Return [X, Y] of the center of cell containing provided text 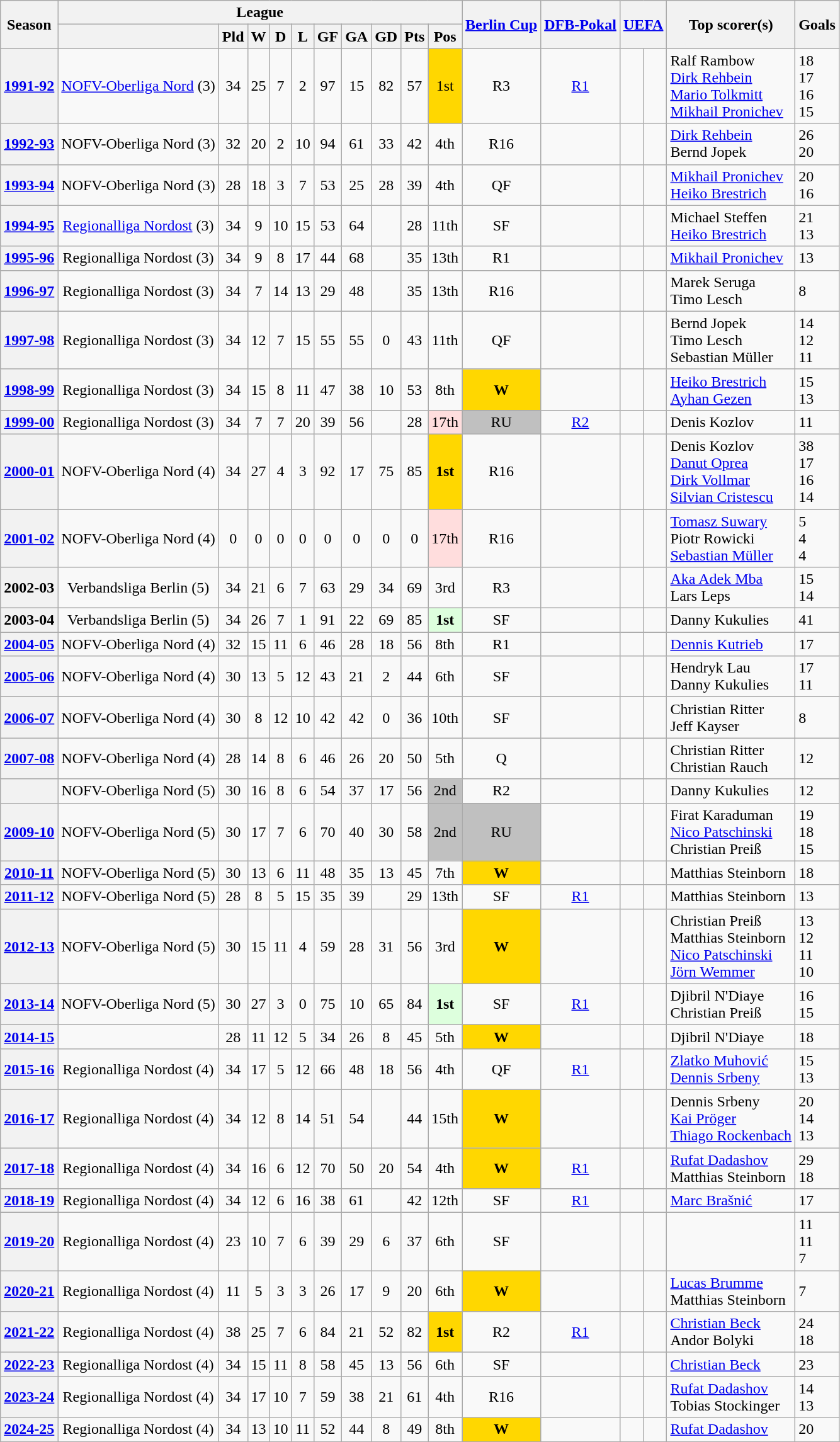
Christian Ritter Christian Rauch [731, 758]
Marek Seruga Timo Lesch [731, 291]
Djibril N'Diaye [731, 1036]
GF [327, 37]
2017-18 [29, 1167]
2024-25 [29, 1429]
Pld [233, 37]
40 [356, 832]
2009-10 [29, 832]
Mikhail Pronichev Heiko Brestrich [731, 185]
1 [302, 620]
2007-08 [29, 758]
1992-93 [29, 144]
63 [327, 588]
Dennis Kutrieb [731, 644]
League [260, 13]
Christian Beck [731, 1365]
141211 [817, 340]
2020-21 [29, 1291]
11117 [817, 1242]
Top scorer(s) [731, 25]
DFB-Pokal [581, 25]
Season [29, 25]
2014-15 [29, 1036]
2016 [817, 185]
92 [327, 471]
Christian Ritter Jeff Kayser [731, 718]
31 [387, 946]
47 [327, 389]
2022-23 [29, 1365]
10th [445, 718]
2005-06 [29, 676]
D [281, 37]
2003-04 [29, 620]
Rufat Dadashov [731, 1429]
Aka Adek Mba Lars Leps [731, 588]
Firat Karaduman Nico Patschinski Christian Preiß [731, 832]
L [302, 37]
Pos [445, 37]
1994-95 [29, 225]
7th [445, 873]
51 [327, 1118]
66 [327, 1069]
12th [445, 1201]
Michael Steffen Heiko Brestrich [731, 225]
38171614 [817, 471]
2023-24 [29, 1397]
Q [501, 758]
2620 [817, 144]
2018-19 [29, 1201]
Ralf Rambow Dirk Rehbein Mario Tolkmitt Mikhail Pronichev [731, 86]
2019-20 [29, 1242]
2006-07 [29, 718]
94 [327, 144]
2004-05 [29, 644]
1999-00 [29, 422]
97 [327, 86]
Pts [414, 37]
22 [356, 620]
1514 [817, 588]
2418 [817, 1332]
2113 [817, 225]
Goals [817, 25]
91 [327, 620]
Djibril N'Diaye Christian Preiß [731, 1004]
33 [387, 144]
1995-96 [29, 258]
Tomasz Suwary Piotr Rowicki Sebastian Müller [731, 538]
Christian Beck Andor Bolyki [731, 1332]
UEFA [644, 25]
2011-12 [29, 897]
Mikhail Pronichev [731, 258]
Heiko Brestrich Ayhan Gezen [731, 389]
2010-11 [29, 873]
2918 [817, 1167]
1413 [817, 1397]
15th [445, 1118]
1998-99 [29, 389]
544 [817, 538]
1991-92 [29, 86]
68 [356, 258]
1711 [817, 676]
1615 [817, 1004]
18171615 [817, 86]
2002-03 [29, 588]
1996-97 [29, 291]
Berlin Cup [501, 25]
65 [387, 1004]
191815 [817, 832]
GD [387, 37]
2001-02 [29, 538]
1993-94 [29, 185]
Lucas Brumme Matthias Steinborn [731, 1291]
2013-14 [29, 1004]
49 [414, 1429]
1997-98 [29, 340]
13121110 [817, 946]
64 [356, 225]
57 [414, 86]
Dennis Srbeny Kai Pröger Thiago Rockenbach [731, 1118]
2015-16 [29, 1069]
Denis Kozlov Danut Oprea Dirk Vollmar Silvian Cristescu [731, 471]
2016-17 [29, 1118]
2000-01 [29, 471]
36 [414, 718]
Christian Preiß Matthias Steinborn Nico Patschinski Jörn Wemmer [731, 946]
Bernd Jopek Timo Lesch Sebastian Müller [731, 340]
Denis Kozlov [731, 422]
201413 [817, 1118]
Hendryk Lau Danny Kukulies [731, 676]
Rufat Dadashov Matthias Steinborn [731, 1167]
Dirk Rehbein Bernd Jopek [731, 144]
2021-22 [29, 1332]
Rufat Dadashov Tobias Stockinger [731, 1397]
Zlatko Muhović Dennis Srbeny [731, 1069]
41 [817, 620]
GA [356, 37]
Marc Brašnić [731, 1201]
2012-13 [29, 946]
